Output the [x, y] coordinate of the center of the cell containing the given text.  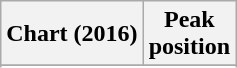
Chart (2016) [72, 34]
Peak position [189, 34]
